Identify which cell holds the provided text, then report its [X, Y] central coordinate. 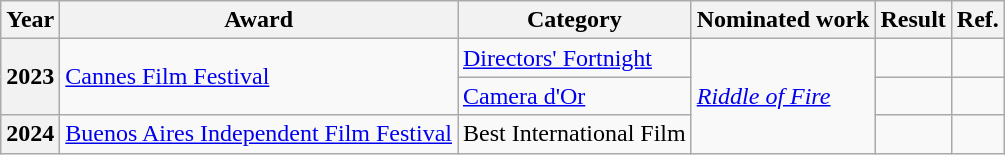
Result [913, 20]
Year [30, 20]
Category [575, 20]
Camera d'Or [575, 96]
Nominated work [783, 20]
2024 [30, 134]
Cannes Film Festival [259, 77]
Directors' Fortnight [575, 58]
Best International Film [575, 134]
Buenos Aires Independent Film Festival [259, 134]
Ref. [978, 20]
Award [259, 20]
Riddle of Fire [783, 96]
2023 [30, 77]
